For the text-containing cell, return its midpoint in [x, y] coordinate format. 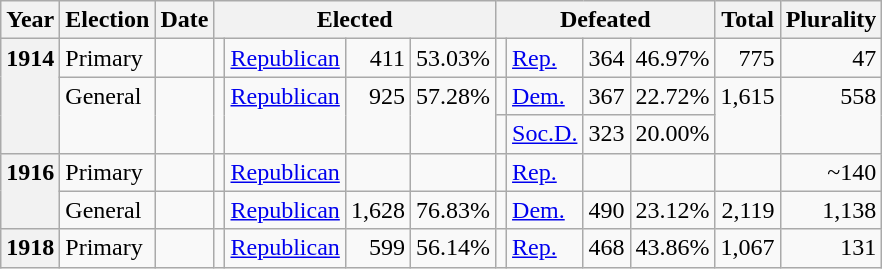
131 [831, 248]
46.97% [672, 58]
1,138 [831, 210]
775 [748, 58]
1914 [30, 96]
56.14% [452, 248]
558 [831, 115]
323 [606, 134]
Elected [355, 20]
2,119 [748, 210]
Soc.D. [545, 134]
~140 [831, 172]
1916 [30, 191]
76.83% [452, 210]
53.03% [452, 58]
468 [606, 248]
57.28% [452, 115]
Plurality [831, 20]
20.00% [672, 134]
22.72% [672, 96]
43.86% [672, 248]
Election [108, 20]
Year [30, 20]
599 [378, 248]
23.12% [672, 210]
Total [748, 20]
411 [378, 58]
1,628 [378, 210]
Date [184, 20]
364 [606, 58]
1,067 [748, 248]
47 [831, 58]
Defeated [605, 20]
367 [606, 96]
1,615 [748, 115]
1918 [30, 248]
925 [378, 115]
490 [606, 210]
